Locate the cell with the specified text and output its [x, y] center coordinate. 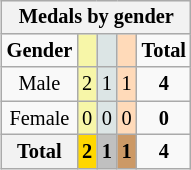
Male [40, 84]
Medals by gender [96, 17]
Female [40, 118]
Gender [40, 51]
